Return (X, Y) of the center of cell containing provided text 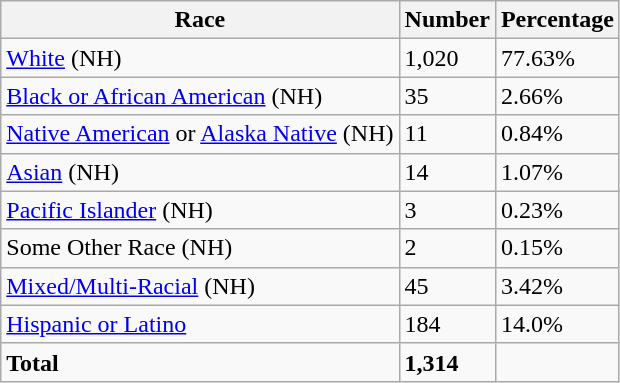
1,020 (447, 58)
1,314 (447, 362)
1.07% (557, 172)
Asian (NH) (200, 172)
3.42% (557, 286)
Mixed/Multi-Racial (NH) (200, 286)
White (NH) (200, 58)
184 (447, 324)
Race (200, 20)
Percentage (557, 20)
Total (200, 362)
Some Other Race (NH) (200, 248)
2 (447, 248)
Black or African American (NH) (200, 96)
Hispanic or Latino (200, 324)
Number (447, 20)
3 (447, 210)
14 (447, 172)
35 (447, 96)
Pacific Islander (NH) (200, 210)
0.23% (557, 210)
45 (447, 286)
14.0% (557, 324)
0.84% (557, 134)
Native American or Alaska Native (NH) (200, 134)
2.66% (557, 96)
0.15% (557, 248)
77.63% (557, 58)
11 (447, 134)
